Capture the cell that displays the provided text and extract its (x, y) central coordinate. 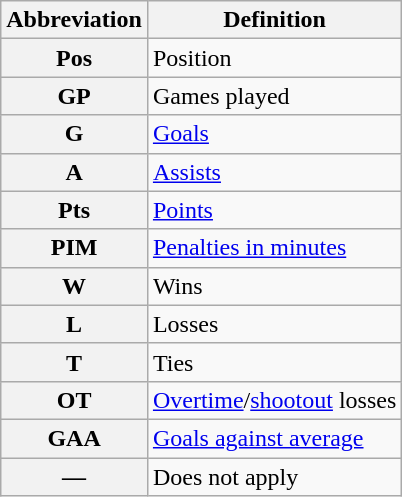
A (74, 172)
Points (274, 210)
T (74, 362)
Overtime/shootout losses (274, 400)
Definition (274, 20)
OT (74, 400)
Pos (74, 58)
Does not apply (274, 477)
L (74, 324)
Ties (274, 362)
GAA (74, 438)
Losses (274, 324)
Abbreviation (74, 20)
Position (274, 58)
— (74, 477)
Pts (74, 210)
Wins (274, 286)
G (74, 134)
Goals against average (274, 438)
Games played (274, 96)
Assists (274, 172)
GP (74, 96)
Goals (274, 134)
W (74, 286)
Penalties in minutes (274, 248)
PIM (74, 248)
